Scan for the cell matching the given text and deliver its (X, Y) coordinate at center. 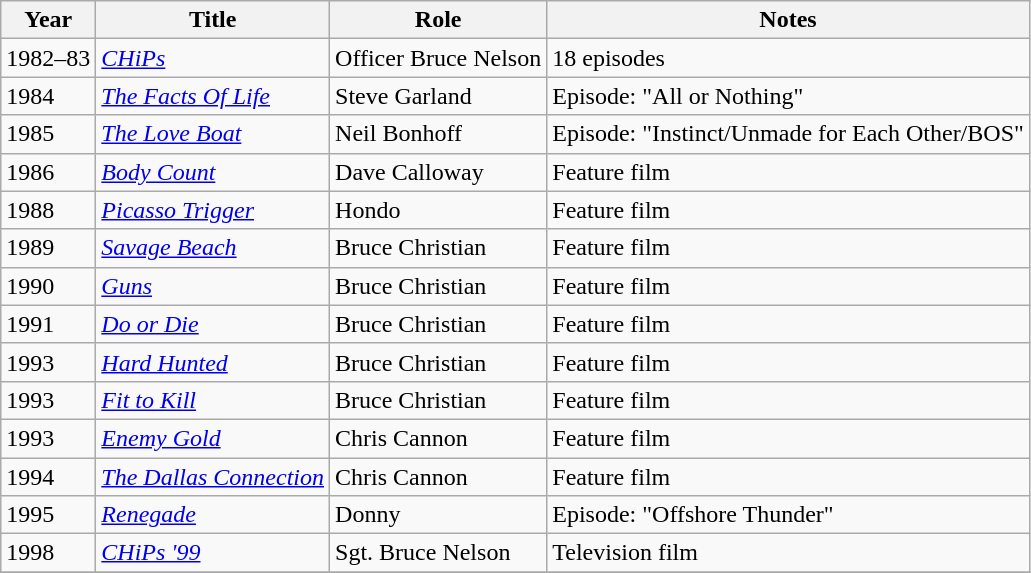
1990 (48, 286)
Episode: "All or Nothing" (788, 96)
Picasso Trigger (213, 210)
Body Count (213, 172)
Officer Bruce Nelson (438, 58)
The Love Boat (213, 134)
1998 (48, 553)
1984 (48, 96)
1989 (48, 248)
Hondo (438, 210)
CHiPs (213, 58)
The Dallas Connection (213, 477)
Savage Beach (213, 248)
Episode: "Instinct/Unmade for Each Other/BOS" (788, 134)
Television film (788, 553)
1988 (48, 210)
Dave Calloway (438, 172)
Title (213, 20)
Fit to Kill (213, 400)
1995 (48, 515)
Do or Die (213, 324)
18 episodes (788, 58)
Donny (438, 515)
Role (438, 20)
Episode: "Offshore Thunder" (788, 515)
1994 (48, 477)
Hard Hunted (213, 362)
Steve Garland (438, 96)
1986 (48, 172)
Neil Bonhoff (438, 134)
Sgt. Bruce Nelson (438, 553)
1991 (48, 324)
CHiPs '99 (213, 553)
Notes (788, 20)
Renegade (213, 515)
Enemy Gold (213, 438)
1982–83 (48, 58)
Year (48, 20)
1985 (48, 134)
Guns (213, 286)
The Facts Of Life (213, 96)
